Provide the [x, y] coordinate of the cell's center where the given text is located.  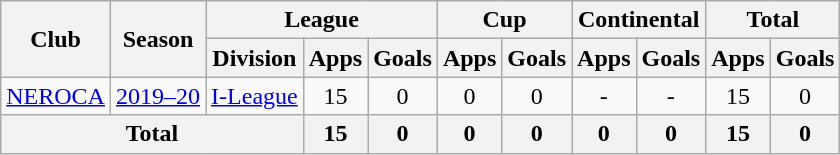
Division [255, 58]
NEROCA [56, 96]
2019–20 [158, 96]
League [322, 20]
Continental [639, 20]
I-League [255, 96]
Season [158, 39]
Club [56, 39]
Cup [504, 20]
